Determine the [X, Y] coordinate at the center of the cell enclosing the given text.  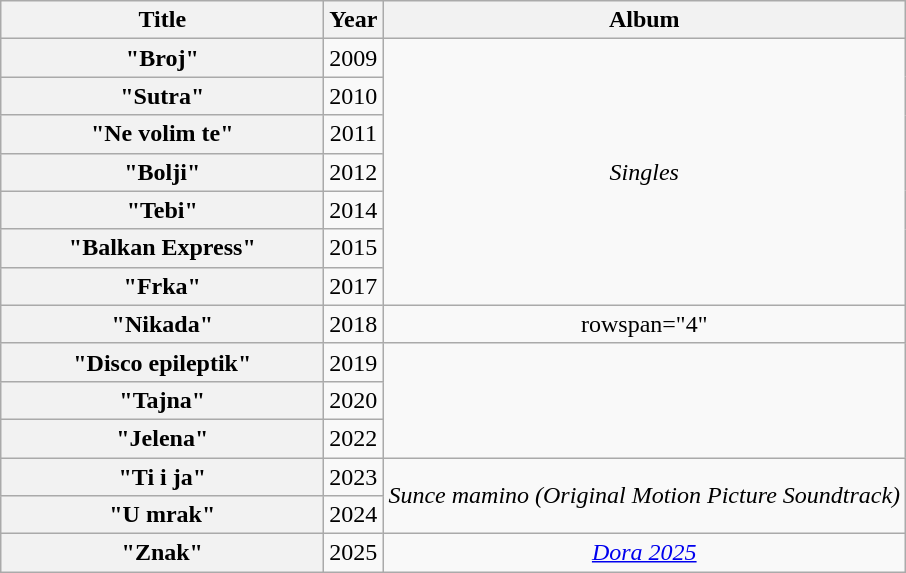
"Znak" [162, 553]
2010 [354, 96]
Dora 2025 [644, 553]
2014 [354, 210]
"U mrak" [162, 515]
2024 [354, 515]
"Ne volim te" [162, 134]
2017 [354, 286]
2012 [354, 172]
"Balkan Express" [162, 248]
2009 [354, 58]
"Frka" [162, 286]
Album [644, 20]
"Nikada" [162, 324]
"Bolji" [162, 172]
"Sutra" [162, 96]
2022 [354, 438]
"Disco epileptik" [162, 362]
"Jelena" [162, 438]
Year [354, 20]
2015 [354, 248]
Title [162, 20]
Sunce mamino (Original Motion Picture Soundtrack) [644, 496]
"Broj" [162, 58]
"Tajna" [162, 400]
2011 [354, 134]
2025 [354, 553]
"Tebi" [162, 210]
Singles [644, 172]
2023 [354, 477]
2018 [354, 324]
rowspan="4" [644, 324]
2020 [354, 400]
"Ti i ja" [162, 477]
2019 [354, 362]
